Extract the (x, y) coordinate from the center of the cell holding the provided text.  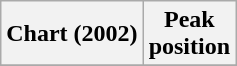
Chart (2002) (72, 34)
Peakposition (189, 34)
